Locate the cell with the specified text and output its (x, y) center coordinate. 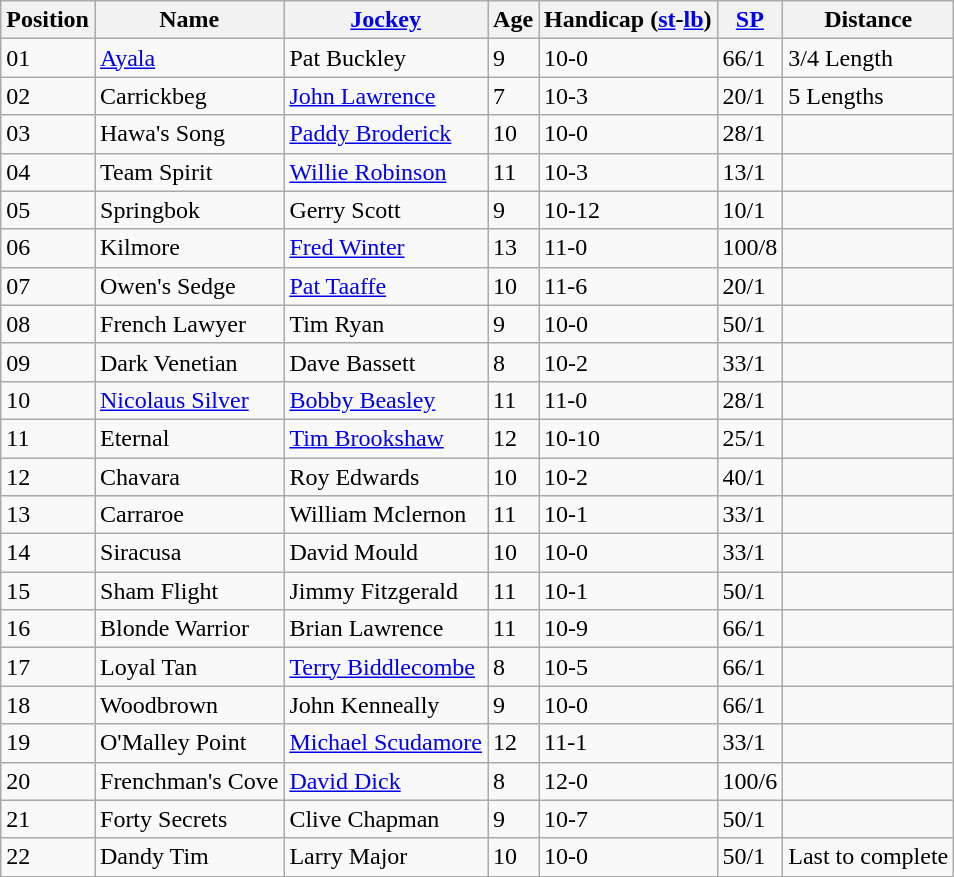
11-6 (628, 286)
Dave Bassett (386, 362)
Siracusa (188, 553)
13/1 (750, 172)
Clive Chapman (386, 819)
Team Spirit (188, 172)
Sham Flight (188, 591)
Dark Venetian (188, 362)
Paddy Broderick (386, 134)
19 (48, 743)
07 (48, 286)
10-10 (628, 438)
Willie Robinson (386, 172)
David Dick (386, 781)
14 (48, 553)
Pat Buckley (386, 58)
Pat Taaffe (386, 286)
Name (188, 20)
22 (48, 857)
06 (48, 248)
3/4 Length (868, 58)
Kilmore (188, 248)
18 (48, 705)
09 (48, 362)
25/1 (750, 438)
10-12 (628, 210)
12-0 (628, 781)
Nicolaus Silver (188, 400)
Distance (868, 20)
Jockey (386, 20)
Blonde Warrior (188, 629)
Handicap (st-lb) (628, 20)
Position (48, 20)
08 (48, 324)
Carraroe (188, 515)
100/8 (750, 248)
David Mould (386, 553)
Hawa's Song (188, 134)
Michael Scudamore (386, 743)
5 Lengths (868, 96)
20 (48, 781)
Loyal Tan (188, 667)
11-1 (628, 743)
04 (48, 172)
Larry Major (386, 857)
10-9 (628, 629)
French Lawyer (188, 324)
Forty Secrets (188, 819)
10/1 (750, 210)
Bobby Beasley (386, 400)
Last to complete (868, 857)
100/6 (750, 781)
Eternal (188, 438)
03 (48, 134)
21 (48, 819)
Fred Winter (386, 248)
Jimmy Fitzgerald (386, 591)
16 (48, 629)
7 (514, 96)
SP (750, 20)
John Kenneally (386, 705)
40/1 (750, 477)
15 (48, 591)
Terry Biddlecombe (386, 667)
O'Malley Point (188, 743)
01 (48, 58)
02 (48, 96)
Tim Ryan (386, 324)
10-7 (628, 819)
Frenchman's Cove (188, 781)
Brian Lawrence (386, 629)
Roy Edwards (386, 477)
Carrickbeg (188, 96)
05 (48, 210)
Age (514, 20)
Dandy Tim (188, 857)
Chavara (188, 477)
Owen's Sedge (188, 286)
William Mclernon (386, 515)
John Lawrence (386, 96)
Springbok (188, 210)
Tim Brookshaw (386, 438)
Ayala (188, 58)
10-5 (628, 667)
Gerry Scott (386, 210)
17 (48, 667)
Woodbrown (188, 705)
